Pinpoint the cell where the given text exists, returning its (x, y) midpoint coordinate. 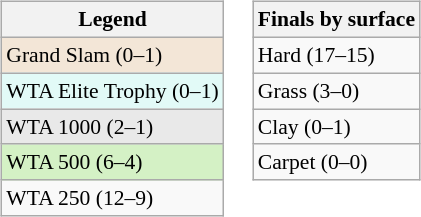
WTA Elite Trophy (0–1) (112, 91)
Finals by surface (336, 20)
WTA 250 (12–9) (112, 198)
Grass (3–0) (336, 91)
Grand Slam (0–1) (112, 55)
Clay (0–1) (336, 127)
Carpet (0–0) (336, 162)
Legend (112, 20)
WTA 500 (6–4) (112, 162)
Hard (17–15) (336, 55)
WTA 1000 (2–1) (112, 127)
